Find where the given text appears and provide that cell's center as [X, Y] coordinate. 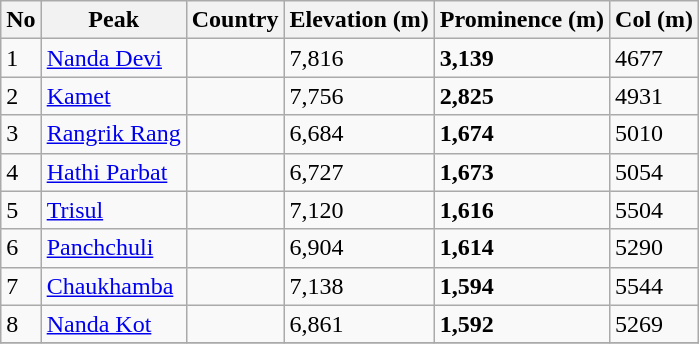
Col (m) [654, 20]
5544 [654, 286]
1,673 [522, 172]
Trisul [114, 210]
6,904 [359, 248]
1,674 [522, 134]
7,138 [359, 286]
Country [235, 20]
Panchchuli [114, 248]
5054 [654, 172]
Peak [114, 20]
5504 [654, 210]
4931 [654, 96]
8 [21, 324]
7 [21, 286]
7,816 [359, 58]
5269 [654, 324]
1,594 [522, 286]
3,139 [522, 58]
1,592 [522, 324]
4677 [654, 58]
1,616 [522, 210]
6,861 [359, 324]
2 [21, 96]
No [21, 20]
Nanda Kot [114, 324]
6,727 [359, 172]
Prominence (m) [522, 20]
1 [21, 58]
7,756 [359, 96]
Hathi Parbat [114, 172]
Rangrik Rang [114, 134]
Chaukhamba [114, 286]
5010 [654, 134]
1,614 [522, 248]
5 [21, 210]
Nanda Devi [114, 58]
5290 [654, 248]
2,825 [522, 96]
6,684 [359, 134]
3 [21, 134]
Kamet [114, 96]
6 [21, 248]
Elevation (m) [359, 20]
7,120 [359, 210]
4 [21, 172]
